Search for the cell housing the specified text and yield its (X, Y) center coordinate. 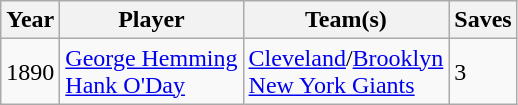
George HemmingHank O'Day (152, 72)
1890 (30, 72)
3 (483, 72)
Team(s) (346, 20)
Year (30, 20)
Player (152, 20)
Saves (483, 20)
Cleveland/BrooklynNew York Giants (346, 72)
